Return the [x, y] coordinate for the center point of the cell that contains the specified text.  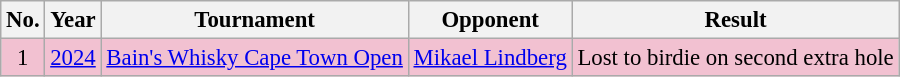
2024 [73, 58]
Mikael Lindberg [490, 58]
Year [73, 20]
Tournament [254, 20]
Opponent [490, 20]
1 [23, 58]
No. [23, 20]
Lost to birdie on second extra hole [736, 58]
Bain's Whisky Cape Town Open [254, 58]
Result [736, 20]
